Return the [X, Y] coordinate for the center point of the cell that contains the specified text.  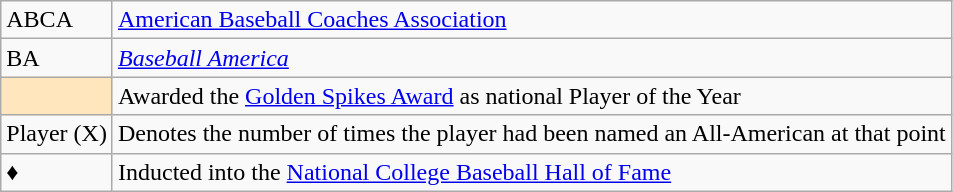
ABCA [57, 20]
Inducted into the National College Baseball Hall of Fame [532, 172]
Baseball America [532, 58]
Denotes the number of times the player had been named an All-American at that point [532, 134]
American Baseball Coaches Association [532, 20]
Awarded the Golden Spikes Award as national Player of the Year [532, 96]
BA [57, 58]
Player (X) [57, 134]
♦ [57, 172]
